Detect which cell encompasses the target text, then output its [x, y] center coordinate. 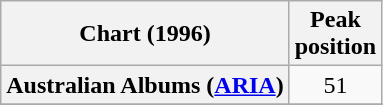
Australian Albums (ARIA) [145, 85]
51 [335, 85]
Peak position [335, 34]
Chart (1996) [145, 34]
